Return the (X, Y) coordinate for the center point of the cell that contains the specified text.  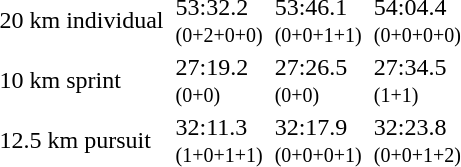
27:26.5(0+0) (318, 80)
27:19.2(0+0) (219, 80)
